Detect which cell encompasses the target text, then output its [x, y] center coordinate. 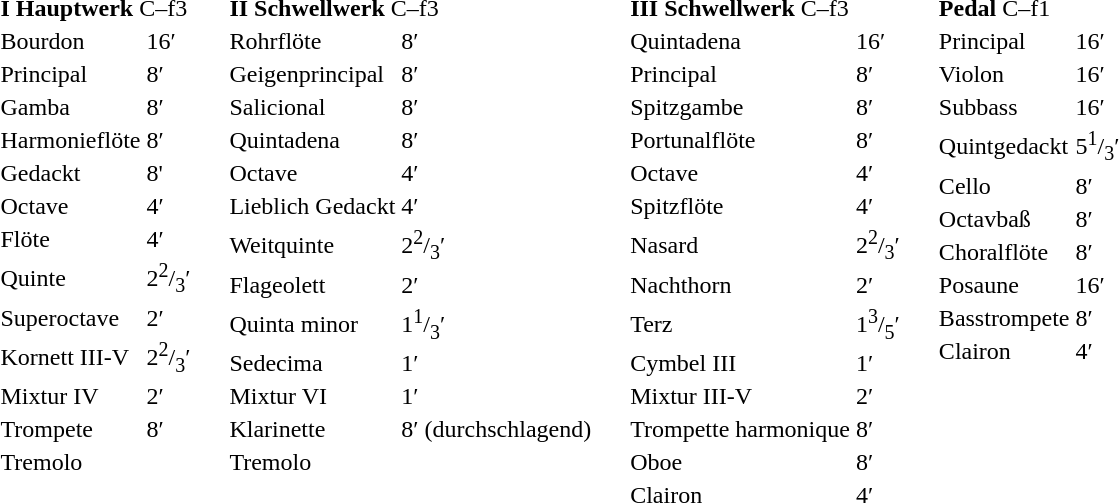
Cello [1004, 186]
Terz [740, 324]
Portunalflöte [740, 140]
Clairon [1004, 351]
8′ (durchschlagend) [496, 430]
Klarinette [312, 430]
Nachthorn [740, 285]
Posaune [1004, 285]
Cymbel III [740, 364]
Weitquinte [312, 246]
Nasard [740, 246]
8' [168, 173]
Quinta minor [312, 324]
Tremolo [312, 463]
Quintgedackt [1004, 146]
11/3′ [496, 324]
Rohrflöte [312, 41]
Mixtur VI [312, 397]
Choralflöte [1004, 252]
Octavbaß [1004, 219]
13/5′ [878, 324]
Mixtur III-V [740, 397]
Sedecima [312, 364]
Oboe [740, 463]
Spitzflöte [740, 206]
Violon [1004, 74]
Basstrompete [1004, 318]
Spitzgambe [740, 107]
Geigenprincipal [312, 74]
Flageolett [312, 285]
Lieblich Gedackt [312, 206]
Salicional [312, 107]
Subbass [1004, 107]
Trompette harmonique [740, 430]
